Output the [x, y] coordinate of the center of the cell containing the given text.  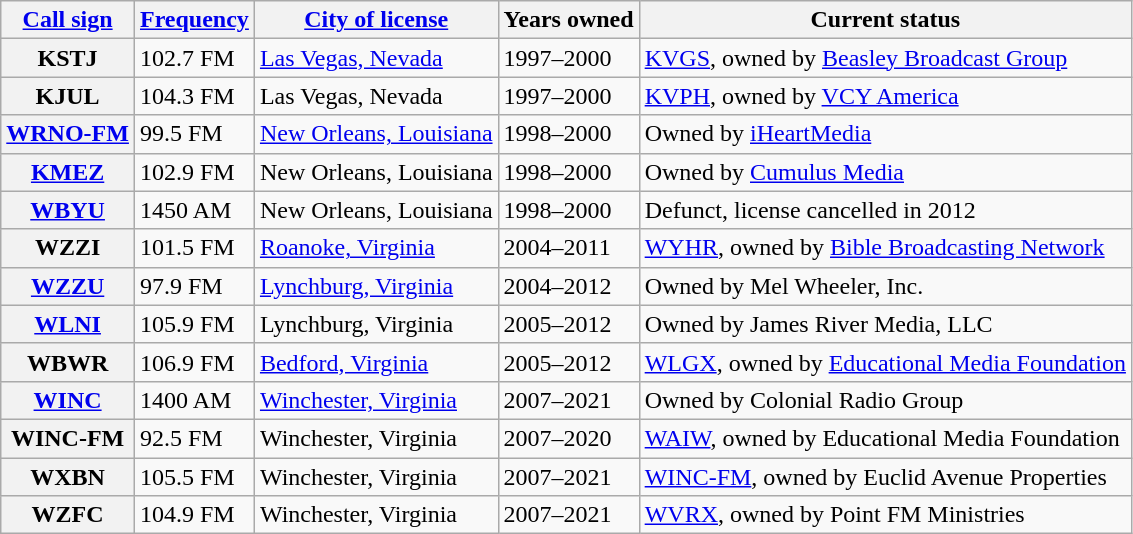
WLGX, owned by Educational Media Foundation [885, 362]
KSTJ [68, 58]
WZZU [68, 286]
WBWR [68, 362]
Owned by Mel Wheeler, Inc. [885, 286]
106.9 FM [194, 362]
102.7 FM [194, 58]
WVRX, owned by Point FM Ministries [885, 515]
Frequency [194, 20]
WBYU [68, 210]
WRNO-FM [68, 134]
2004–2012 [568, 286]
WZZI [68, 248]
KMEZ [68, 172]
KVPH, owned by VCY America [885, 96]
92.5 FM [194, 438]
Owned by Colonial Radio Group [885, 400]
WYHR, owned by Bible Broadcasting Network [885, 248]
Bedford, Virginia [376, 362]
105.9 FM [194, 324]
WXBN [68, 477]
WINC-FM [68, 438]
WZFC [68, 515]
104.3 FM [194, 96]
105.5 FM [194, 477]
102.9 FM [194, 172]
Roanoke, Virginia [376, 248]
1450 AM [194, 210]
Owned by James River Media, LLC [885, 324]
City of license [376, 20]
97.9 FM [194, 286]
WINC [68, 400]
Defunct, license cancelled in 2012 [885, 210]
WAIW, owned by Educational Media Foundation [885, 438]
1400 AM [194, 400]
101.5 FM [194, 248]
WLNI [68, 324]
104.9 FM [194, 515]
99.5 FM [194, 134]
Years owned [568, 20]
Call sign [68, 20]
KJUL [68, 96]
KVGS, owned by Beasley Broadcast Group [885, 58]
2004–2011 [568, 248]
Owned by iHeartMedia [885, 134]
WINC-FM, owned by Euclid Avenue Properties [885, 477]
Owned by Cumulus Media [885, 172]
2007–2020 [568, 438]
Current status [885, 20]
